Output the [X, Y] coordinate of the center of the cell containing the given text.  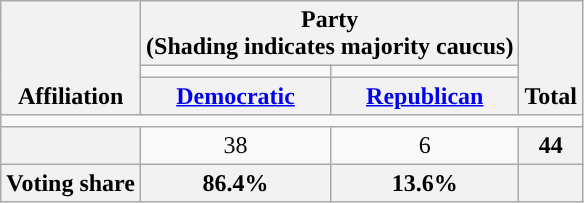
Voting share [71, 183]
Republican [425, 96]
86.4% [236, 183]
13.6% [425, 183]
44 [551, 145]
6 [425, 145]
38 [236, 145]
Affiliation [71, 58]
Total [551, 58]
Democratic [236, 96]
Party (Shading indicates majority caucus) [330, 34]
